Search for the cell housing the specified text and yield its (X, Y) center coordinate. 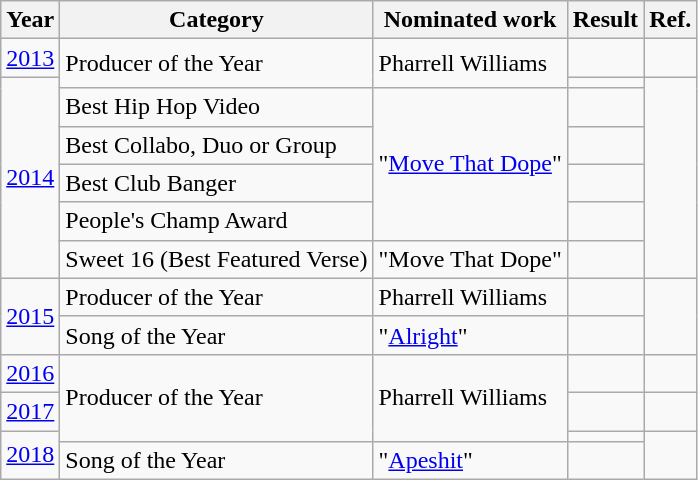
Nominated work (470, 20)
Category (216, 20)
2017 (30, 411)
People's Champ Award (216, 221)
2018 (30, 454)
Sweet 16 (Best Featured Verse) (216, 259)
Year (30, 20)
Best Hip Hop Video (216, 107)
2013 (30, 58)
2015 (30, 316)
Best Collabo, Duo or Group (216, 145)
2016 (30, 373)
2014 (30, 178)
Best Club Banger (216, 183)
Ref. (670, 20)
"Alright" (470, 335)
"Apeshit" (470, 461)
Result (605, 20)
